For the text-containing cell, return its midpoint in (x, y) coordinate format. 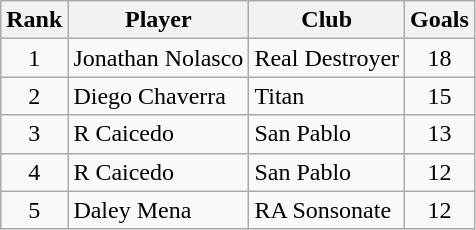
Player (158, 20)
15 (440, 96)
Daley Mena (158, 210)
Diego Chaverra (158, 96)
18 (440, 58)
13 (440, 134)
1 (34, 58)
Jonathan Nolasco (158, 58)
5 (34, 210)
Real Destroyer (327, 58)
Club (327, 20)
Titan (327, 96)
4 (34, 172)
3 (34, 134)
RA Sonsonate (327, 210)
Goals (440, 20)
Rank (34, 20)
2 (34, 96)
